Determine the [x, y] coordinate at the center of the cell enclosing the given text.  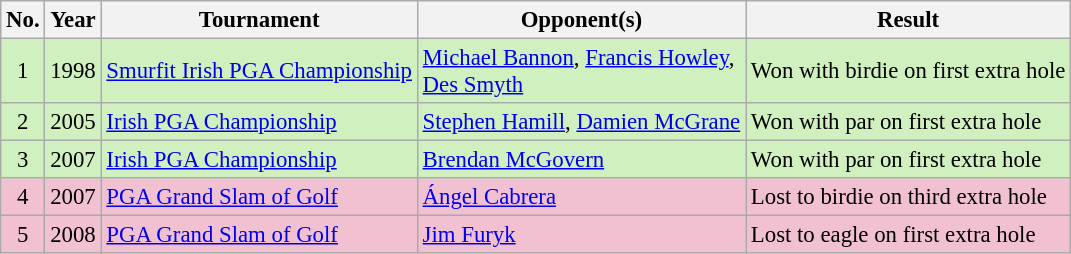
No. [23, 20]
Year [73, 20]
Tournament [259, 20]
3 [23, 160]
Smurfit Irish PGA Championship [259, 72]
2008 [73, 235]
5 [23, 235]
1998 [73, 72]
Brendan McGovern [581, 160]
Stephen Hamill, Damien McGrane [581, 122]
1 [23, 72]
Won with birdie on first extra hole [908, 72]
Michael Bannon, Francis Howley, Des Smyth [581, 72]
2 [23, 122]
Ángel Cabrera [581, 197]
Lost to birdie on third extra hole [908, 197]
Result [908, 20]
4 [23, 197]
Jim Furyk [581, 235]
2005 [73, 122]
Opponent(s) [581, 20]
Lost to eagle on first extra hole [908, 235]
